From the cell containing the given text, extract its center point as (X, Y) coordinate. 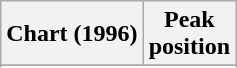
Peakposition (189, 34)
Chart (1996) (72, 34)
